Scan for the cell matching the given text and deliver its (X, Y) coordinate at center. 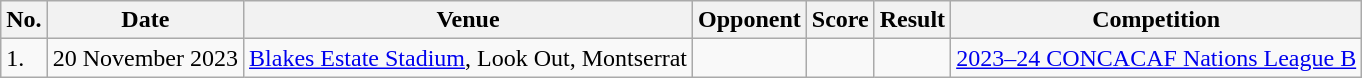
Date (145, 20)
Result (912, 20)
Competition (1156, 20)
No. (24, 20)
Opponent (750, 20)
Venue (468, 20)
Score (840, 20)
Blakes Estate Stadium, Look Out, Montserrat (468, 58)
20 November 2023 (145, 58)
2023–24 CONCACAF Nations League B (1156, 58)
1. (24, 58)
